Pinpoint the cell where the given text exists, returning its (x, y) midpoint coordinate. 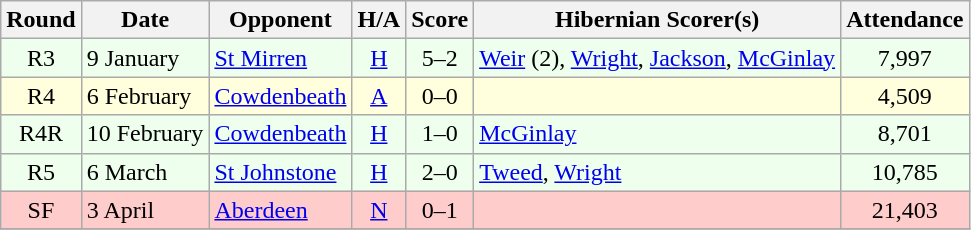
3 April (145, 210)
Aberdeen (280, 210)
5–2 (440, 58)
Weir (2), Wright, Jackson, McGinlay (658, 58)
8,701 (905, 134)
21,403 (905, 210)
7,997 (905, 58)
Tweed, Wright (658, 172)
R4R (41, 134)
N (379, 210)
Hibernian Scorer(s) (658, 20)
6 March (145, 172)
4,509 (905, 96)
St Johnstone (280, 172)
Opponent (280, 20)
R5 (41, 172)
Attendance (905, 20)
McGinlay (658, 134)
R4 (41, 96)
Score (440, 20)
6 February (145, 96)
R3 (41, 58)
10,785 (905, 172)
0–1 (440, 210)
St Mirren (280, 58)
Date (145, 20)
H/A (379, 20)
0–0 (440, 96)
10 February (145, 134)
A (379, 96)
1–0 (440, 134)
2–0 (440, 172)
Round (41, 20)
9 January (145, 58)
SF (41, 210)
